Detect which cell encompasses the target text, then output its [x, y] center coordinate. 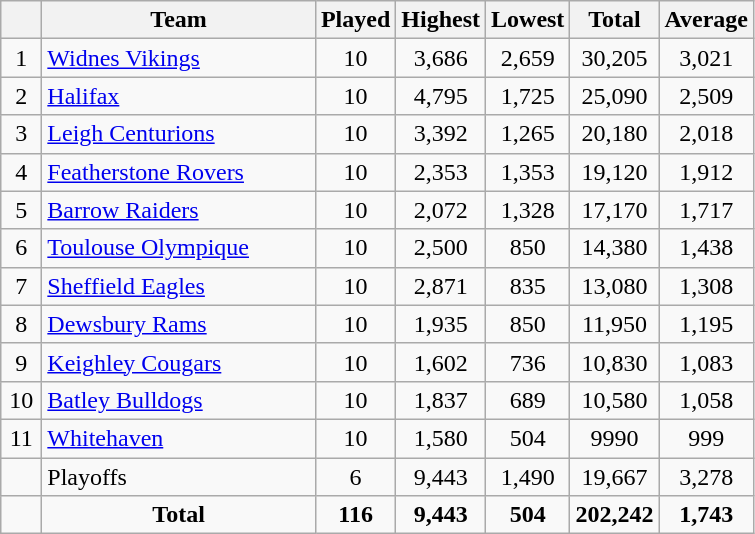
116 [355, 515]
17,170 [614, 210]
Batley Bulldogs [179, 400]
Keighley Cougars [179, 362]
1,265 [528, 134]
Widnes Vikings [179, 58]
1,717 [706, 210]
13,080 [614, 286]
Barrow Raiders [179, 210]
1,837 [441, 400]
1,308 [706, 286]
1,195 [706, 324]
3,278 [706, 477]
30,205 [614, 58]
9 [22, 362]
19,667 [614, 477]
25,090 [614, 96]
9990 [614, 438]
8 [22, 324]
1,602 [441, 362]
2,018 [706, 134]
999 [706, 438]
Dewsbury Rams [179, 324]
2,353 [441, 172]
2,871 [441, 286]
Playoffs [179, 477]
20,180 [614, 134]
1,058 [706, 400]
835 [528, 286]
11 [22, 438]
736 [528, 362]
10,830 [614, 362]
Whitehaven [179, 438]
Highest [441, 20]
14,380 [614, 248]
3,686 [441, 58]
Halifax [179, 96]
202,242 [614, 515]
2,509 [706, 96]
689 [528, 400]
2 [22, 96]
2,500 [441, 248]
1,725 [528, 96]
19,120 [614, 172]
Played [355, 20]
4 [22, 172]
1,438 [706, 248]
7 [22, 286]
10,580 [614, 400]
4,795 [441, 96]
2,659 [528, 58]
1,490 [528, 477]
Team [179, 20]
1,912 [706, 172]
3,021 [706, 58]
11,950 [614, 324]
1,935 [441, 324]
1 [22, 58]
Lowest [528, 20]
Sheffield Eagles [179, 286]
2,072 [441, 210]
1,743 [706, 515]
3,392 [441, 134]
Leigh Centurions [179, 134]
1,328 [528, 210]
Average [706, 20]
1,083 [706, 362]
3 [22, 134]
1,580 [441, 438]
5 [22, 210]
Featherstone Rovers [179, 172]
1,353 [528, 172]
Toulouse Olympique [179, 248]
